Scan for the cell matching the given text and deliver its [x, y] coordinate at center. 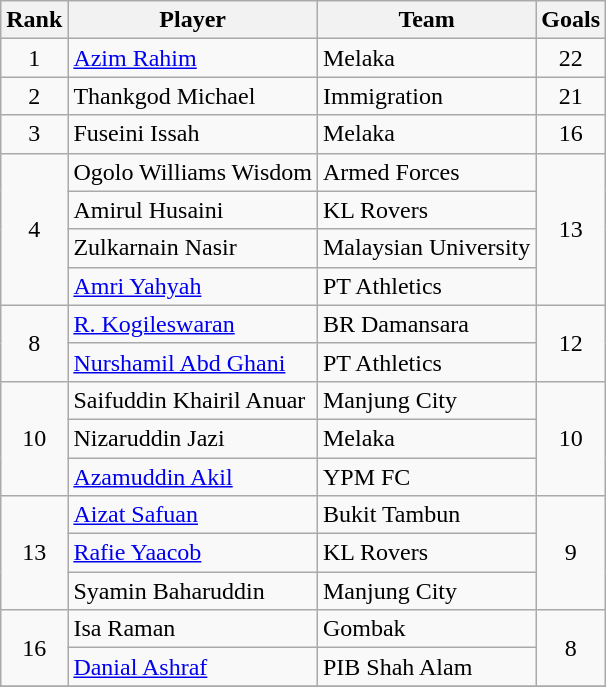
Fuseini Issah [193, 134]
Amri Yahyah [193, 286]
1 [34, 58]
Nurshamil Abd Ghani [193, 362]
Bukit Tambun [426, 515]
Amirul Husaini [193, 210]
Syamin Baharuddin [193, 591]
BR Damansara [426, 324]
Malaysian University [426, 248]
Danial Ashraf [193, 667]
9 [571, 553]
22 [571, 58]
12 [571, 343]
PIB Shah Alam [426, 667]
Azamuddin Akil [193, 477]
Gombak [426, 629]
Team [426, 20]
Azim Rahim [193, 58]
3 [34, 134]
Ogolo Williams Wisdom [193, 172]
Saifuddin Khairil Anuar [193, 400]
Isa Raman [193, 629]
Immigration [426, 96]
R. Kogileswaran [193, 324]
Aizat Safuan [193, 515]
4 [34, 229]
2 [34, 96]
Player [193, 20]
YPM FC [426, 477]
Armed Forces [426, 172]
Nizaruddin Jazi [193, 438]
Rank [34, 20]
Thankgod Michael [193, 96]
Rafie Yaacob [193, 553]
Goals [571, 20]
21 [571, 96]
Zulkarnain Nasir [193, 248]
